From the cell containing the given text, extract its center point as [x, y] coordinate. 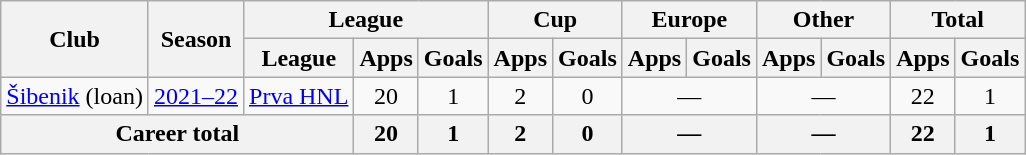
Club [75, 39]
Prva HNL [299, 96]
Career total [178, 134]
2021–22 [196, 96]
Cup [555, 20]
Other [823, 20]
Šibenik (loan) [75, 96]
Total [958, 20]
Season [196, 39]
Europe [689, 20]
